Scan for the cell matching the given text and deliver its [x, y] coordinate at center. 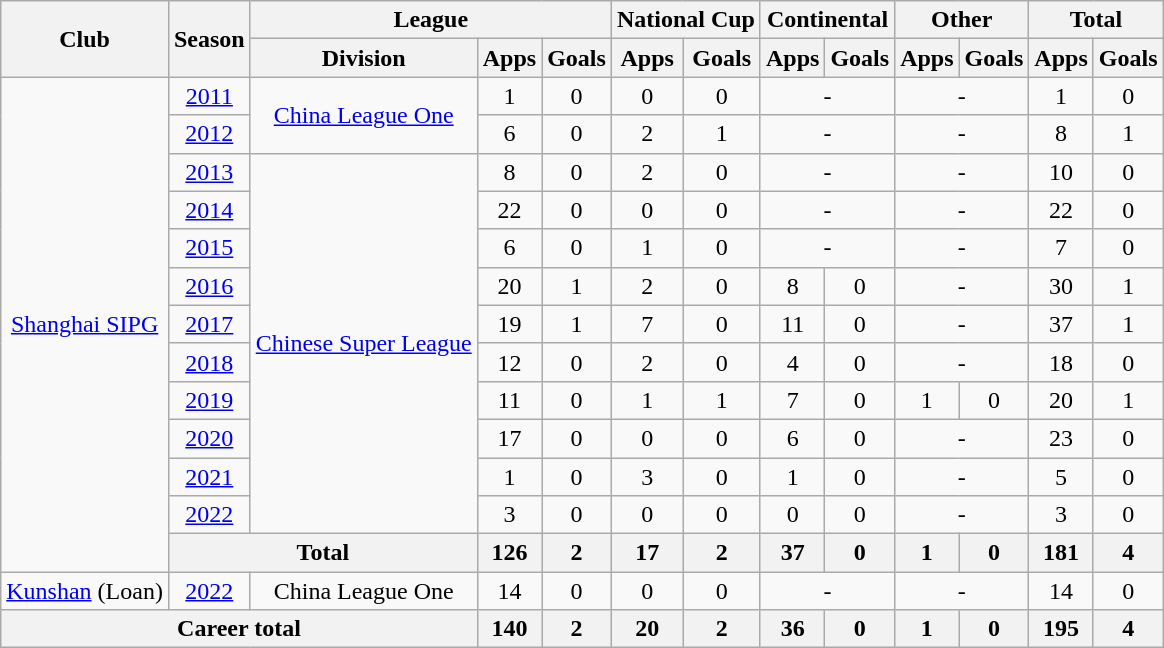
2013 [209, 172]
Club [85, 39]
2012 [209, 134]
2020 [209, 438]
Chinese Super League [364, 344]
Division [364, 58]
12 [509, 362]
Season [209, 39]
2016 [209, 286]
5 [1061, 477]
181 [1061, 553]
36 [792, 629]
League [430, 20]
2021 [209, 477]
140 [509, 629]
19 [509, 324]
18 [1061, 362]
Shanghai SIPG [85, 324]
Career total [239, 629]
Continental [827, 20]
195 [1061, 629]
Other [962, 20]
30 [1061, 286]
2014 [209, 210]
126 [509, 553]
2015 [209, 248]
2019 [209, 400]
10 [1061, 172]
Kunshan (Loan) [85, 591]
2017 [209, 324]
23 [1061, 438]
National Cup [686, 20]
2011 [209, 96]
2018 [209, 362]
